Pinpoint the cell where the given text exists, returning its (X, Y) midpoint coordinate. 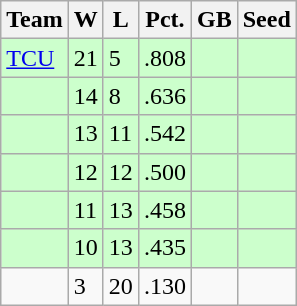
Team (35, 20)
GB (214, 20)
Pct. (164, 20)
21 (86, 58)
5 (120, 58)
Seed (266, 20)
.808 (164, 58)
.435 (164, 248)
TCU (35, 58)
.130 (164, 286)
10 (86, 248)
.500 (164, 172)
.542 (164, 134)
20 (120, 286)
L (120, 20)
14 (86, 96)
8 (120, 96)
3 (86, 286)
W (86, 20)
.458 (164, 210)
.636 (164, 96)
